Detect which cell encompasses the target text, then output its [x, y] center coordinate. 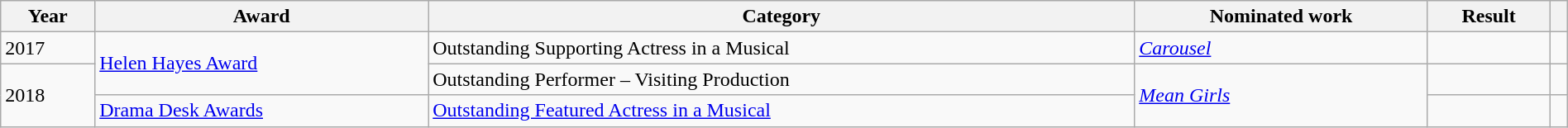
Nominated work [1282, 17]
Carousel [1282, 48]
Outstanding Supporting Actress in a Musical [782, 48]
Drama Desk Awards [261, 111]
Mean Girls [1282, 95]
Category [782, 17]
Outstanding Performer – Visiting Production [782, 79]
2018 [48, 95]
Helen Hayes Award [261, 64]
Award [261, 17]
Outstanding Featured Actress in a Musical [782, 111]
2017 [48, 48]
Year [48, 17]
Result [1489, 17]
